Find where the given text appears and provide that cell's center as [x, y] coordinate. 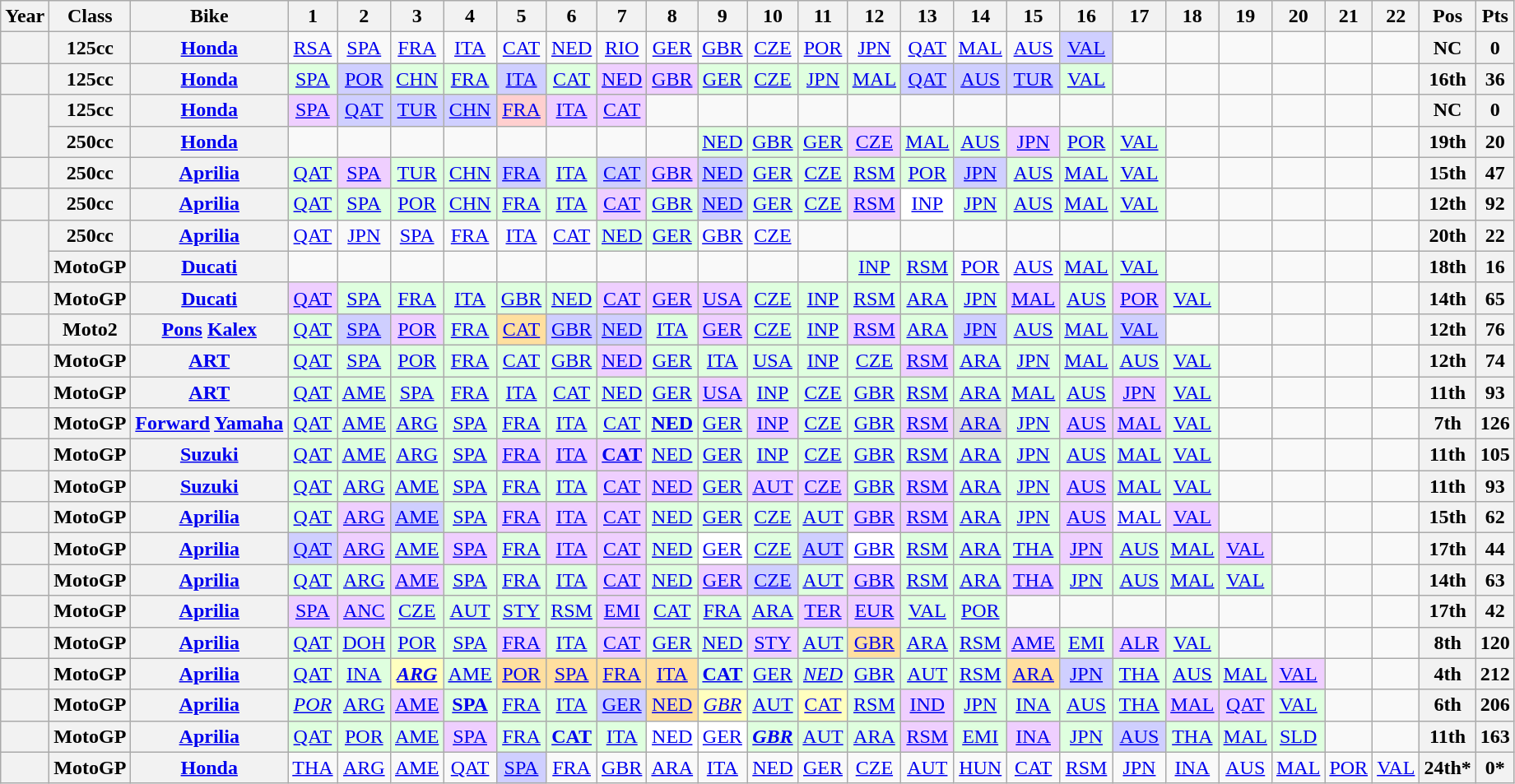
Pts [1494, 16]
Pons Kalex [209, 329]
9 [723, 16]
EUR [874, 611]
ALR [1139, 643]
2 [364, 16]
17 [1139, 16]
206 [1494, 705]
92 [1494, 204]
120 [1494, 643]
1 [313, 16]
RIO [621, 48]
212 [1494, 674]
10 [773, 16]
3 [416, 16]
RSA [313, 48]
IND [927, 705]
Class [91, 16]
21 [1349, 16]
24th* [1448, 768]
13 [927, 16]
42 [1494, 611]
20th [1448, 235]
7 [621, 16]
6th [1448, 705]
47 [1494, 173]
Pos [1448, 16]
4th [1448, 674]
HUN [980, 768]
19th [1448, 141]
163 [1494, 736]
36 [1494, 79]
44 [1494, 549]
8th [1448, 643]
Moto2 [91, 329]
76 [1494, 329]
ANC [364, 611]
65 [1494, 298]
15 [1033, 16]
105 [1494, 455]
12 [874, 16]
Year [25, 16]
18th [1448, 267]
4 [470, 16]
8 [672, 16]
63 [1494, 580]
16th [1448, 79]
74 [1494, 360]
18 [1192, 16]
0* [1494, 768]
19 [1245, 16]
6 [572, 16]
SLD [1298, 736]
DOH [364, 643]
14 [980, 16]
5 [521, 16]
62 [1494, 517]
11 [823, 16]
Forward Yamaha [209, 424]
TER [823, 611]
7th [1448, 424]
126 [1494, 424]
Bike [209, 16]
